For the text-containing cell, return its midpoint in [x, y] coordinate format. 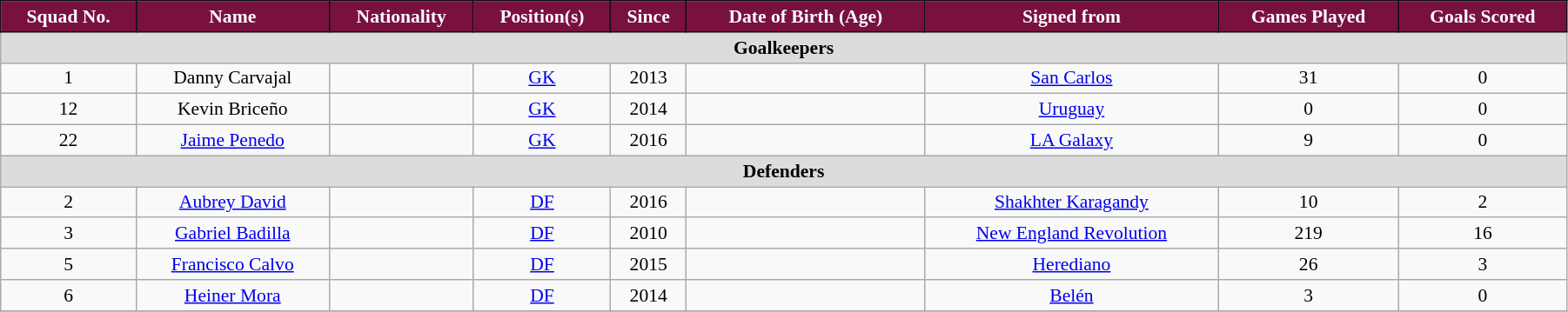
10 [1309, 202]
Heiner Mora [232, 295]
12 [69, 110]
Francisco Calvo [232, 264]
31 [1309, 78]
219 [1309, 234]
Aubrey David [232, 202]
6 [69, 295]
16 [1483, 234]
Date of Birth (Age) [806, 17]
Since [649, 17]
Shakhter Karagandy [1072, 202]
Herediano [1072, 264]
26 [1309, 264]
Nationality [401, 17]
2010 [649, 234]
9 [1309, 141]
Signed from [1072, 17]
Defenders [784, 171]
2015 [649, 264]
Uruguay [1072, 110]
New England Revolution [1072, 234]
Name [232, 17]
22 [69, 141]
Games Played [1309, 17]
1 [69, 78]
LA Galaxy [1072, 141]
San Carlos [1072, 78]
Squad No. [69, 17]
Goals Scored [1483, 17]
Goalkeepers [784, 48]
Kevin Briceño [232, 110]
Belén [1072, 295]
5 [69, 264]
Gabriel Badilla [232, 234]
2013 [649, 78]
Danny Carvajal [232, 78]
Jaime Penedo [232, 141]
Position(s) [541, 17]
